Detect which cell encompasses the target text, then output its (X, Y) center coordinate. 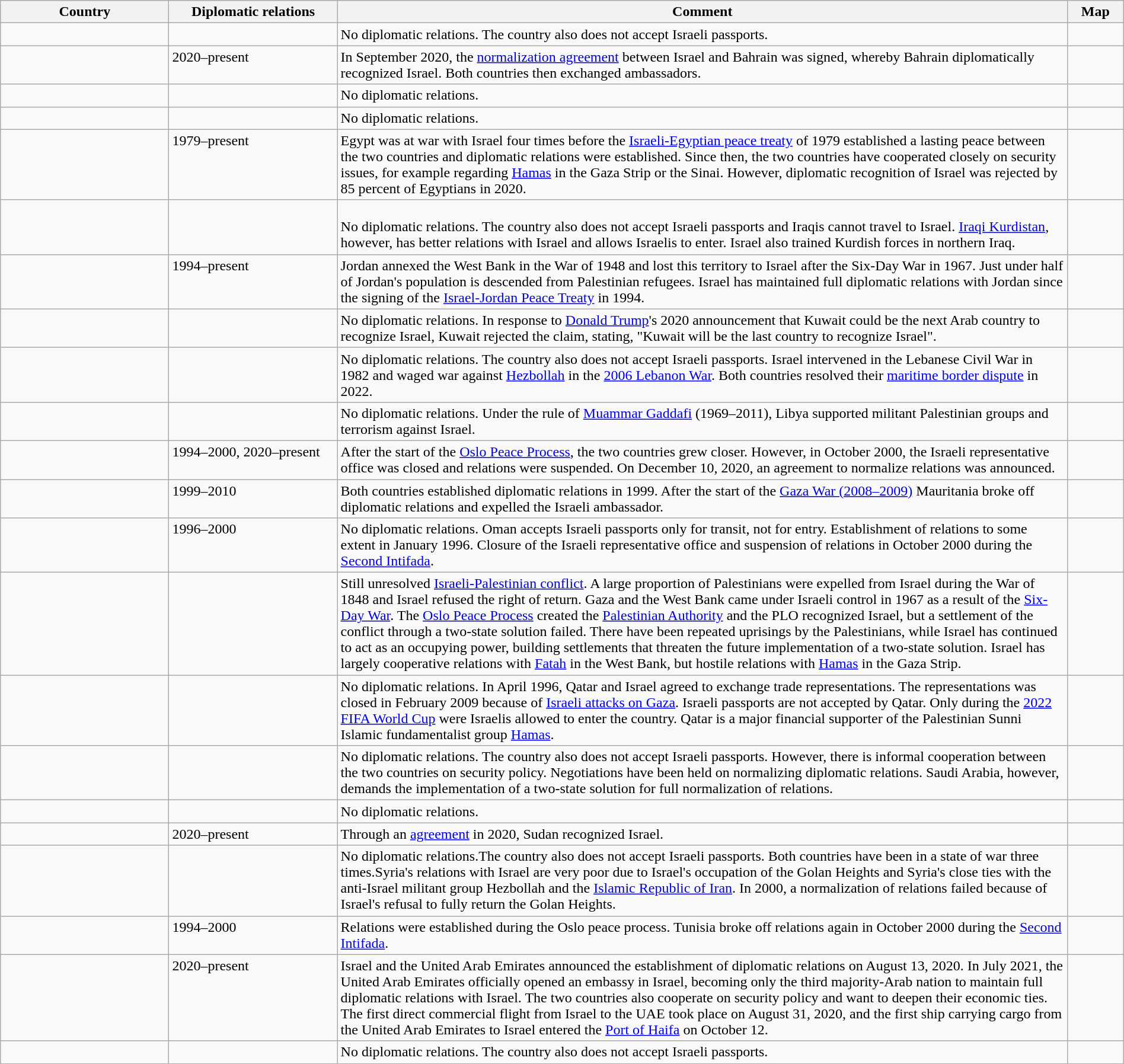
Comment (702, 12)
1999–2010 (253, 498)
No diplomatic relations. Under the rule of Muammar Gaddafi (1969–2011), Libya supported militant Palestinian groups and terrorism against Israel. (702, 421)
Country (85, 12)
1996–2000 (253, 545)
1994–2000, 2020–present (253, 460)
1979–present (253, 165)
Diplomatic relations (253, 12)
Through an agreement in 2020, Sudan recognized Israel. (702, 834)
1994–2000 (253, 935)
Map (1096, 12)
Relations were established during the Oslo peace process. Tunisia broke off relations again in October 2000 during the Second Intifada. (702, 935)
1994–present (253, 282)
